Output the (X, Y) coordinate of the center of the cell containing the given text.  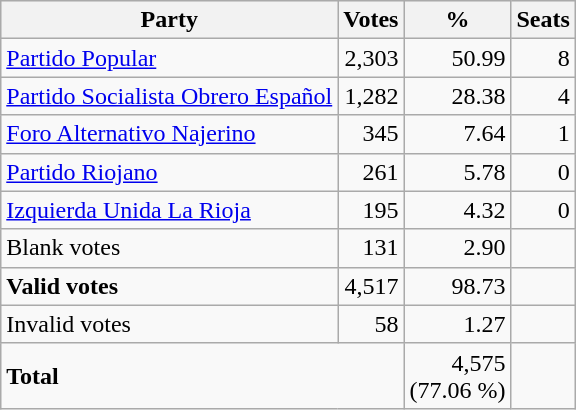
Izquierda Unida La Rioja (170, 210)
5.78 (458, 172)
98.73 (458, 286)
261 (371, 172)
7.64 (458, 134)
4 (543, 96)
1.27 (458, 324)
4,575(77.06 %) (458, 376)
Foro Alternativo Najerino (170, 134)
Seats (543, 20)
4,517 (371, 286)
2,303 (371, 58)
Partido Socialista Obrero Español (170, 96)
Invalid votes (170, 324)
1 (543, 134)
Valid votes (170, 286)
Votes (371, 20)
Partido Riojano (170, 172)
Party (170, 20)
Partido Popular (170, 58)
195 (371, 210)
58 (371, 324)
4.32 (458, 210)
28.38 (458, 96)
345 (371, 134)
Blank votes (170, 248)
131 (371, 248)
8 (543, 58)
Total (202, 376)
% (458, 20)
50.99 (458, 58)
2.90 (458, 248)
1,282 (371, 96)
